Identify which cell holds the provided text, then report its (x, y) central coordinate. 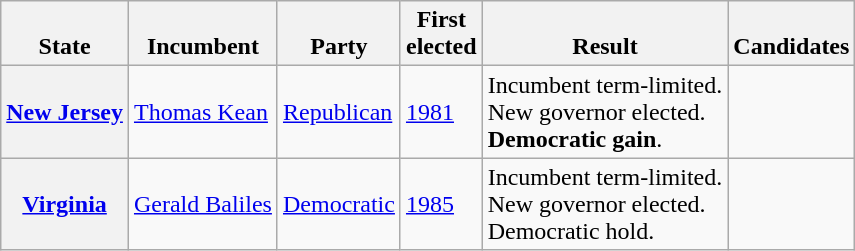
Democratic (338, 204)
Party (338, 34)
Gerald Baliles (202, 204)
Firstelected (441, 34)
State (65, 34)
1985 (441, 204)
Incumbent term-limited.New governor elected.Democratic hold. (605, 204)
1981 (441, 112)
Republican (338, 112)
Candidates (792, 34)
Result (605, 34)
New Jersey (65, 112)
Virginia (65, 204)
Thomas Kean (202, 112)
Incumbent term-limited.New governor elected.Democratic gain. (605, 112)
Incumbent (202, 34)
